Extract the (x, y) coordinate from the center of the cell holding the provided text.  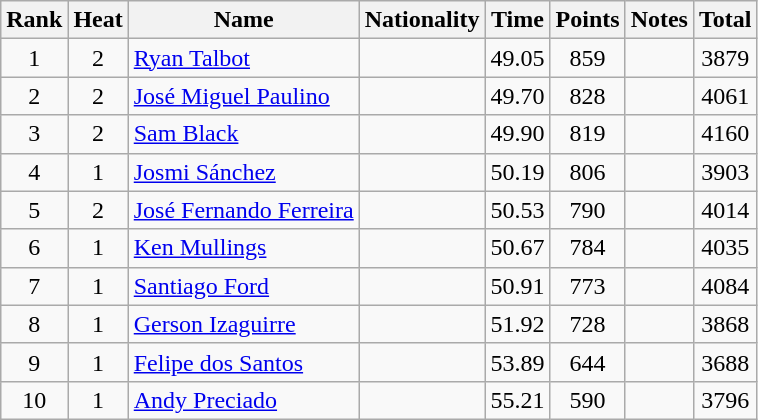
Josmi Sánchez (244, 172)
728 (588, 324)
6 (34, 248)
50.53 (518, 210)
55.21 (518, 400)
49.70 (518, 96)
3868 (725, 324)
Notes (659, 20)
50.19 (518, 172)
José Miguel Paulino (244, 96)
10 (34, 400)
7 (34, 286)
Time (518, 20)
Gerson Izaguirre (244, 324)
Rank (34, 20)
53.89 (518, 362)
Heat (98, 20)
773 (588, 286)
Nationality (422, 20)
Ryan Talbot (244, 58)
50.67 (518, 248)
4160 (725, 134)
51.92 (518, 324)
Santiago Ford (244, 286)
3688 (725, 362)
644 (588, 362)
828 (588, 96)
819 (588, 134)
859 (588, 58)
49.90 (518, 134)
3 (34, 134)
Sam Black (244, 134)
4035 (725, 248)
Felipe dos Santos (244, 362)
790 (588, 210)
784 (588, 248)
Points (588, 20)
9 (34, 362)
5 (34, 210)
590 (588, 400)
3796 (725, 400)
Name (244, 20)
50.91 (518, 286)
806 (588, 172)
José Fernando Ferreira (244, 210)
Total (725, 20)
Ken Mullings (244, 248)
4014 (725, 210)
4084 (725, 286)
49.05 (518, 58)
8 (34, 324)
3879 (725, 58)
Andy Preciado (244, 400)
3903 (725, 172)
4061 (725, 96)
4 (34, 172)
